Find where the given text appears and provide that cell's center as (X, Y) coordinate. 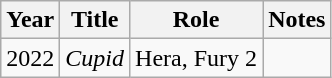
Title (95, 20)
2022 (30, 58)
Role (196, 20)
Year (30, 20)
Hera, Fury 2 (196, 58)
Cupid (95, 58)
Notes (297, 20)
